Capture the cell that displays the provided text and extract its (X, Y) central coordinate. 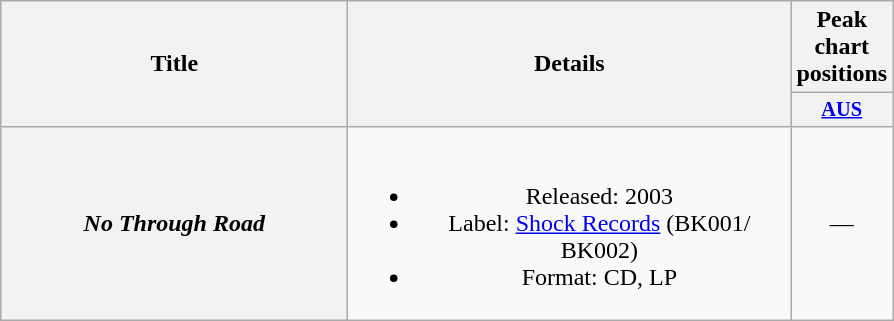
Released: 2003Label: Shock Records (BK001/ BK002)Format: CD, LP (570, 223)
AUS (842, 110)
Peak chart positions (842, 47)
Title (174, 64)
No Through Road (174, 223)
Details (570, 64)
— (842, 223)
